Capture the cell that displays the provided text and extract its [x, y] central coordinate. 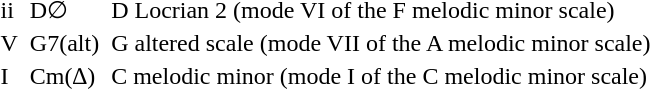
G7(alt) [64, 43]
